Identify which cell holds the provided text, then report its [X, Y] central coordinate. 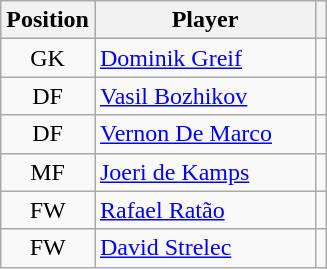
Position [48, 20]
David Strelec [204, 248]
Vasil Bozhikov [204, 96]
Rafael Ratão [204, 210]
GK [48, 58]
Player [204, 20]
Vernon De Marco [204, 134]
Dominik Greif [204, 58]
MF [48, 172]
Joeri de Kamps [204, 172]
